Provide the [X, Y] coordinate of the cell's center where the given text is located.  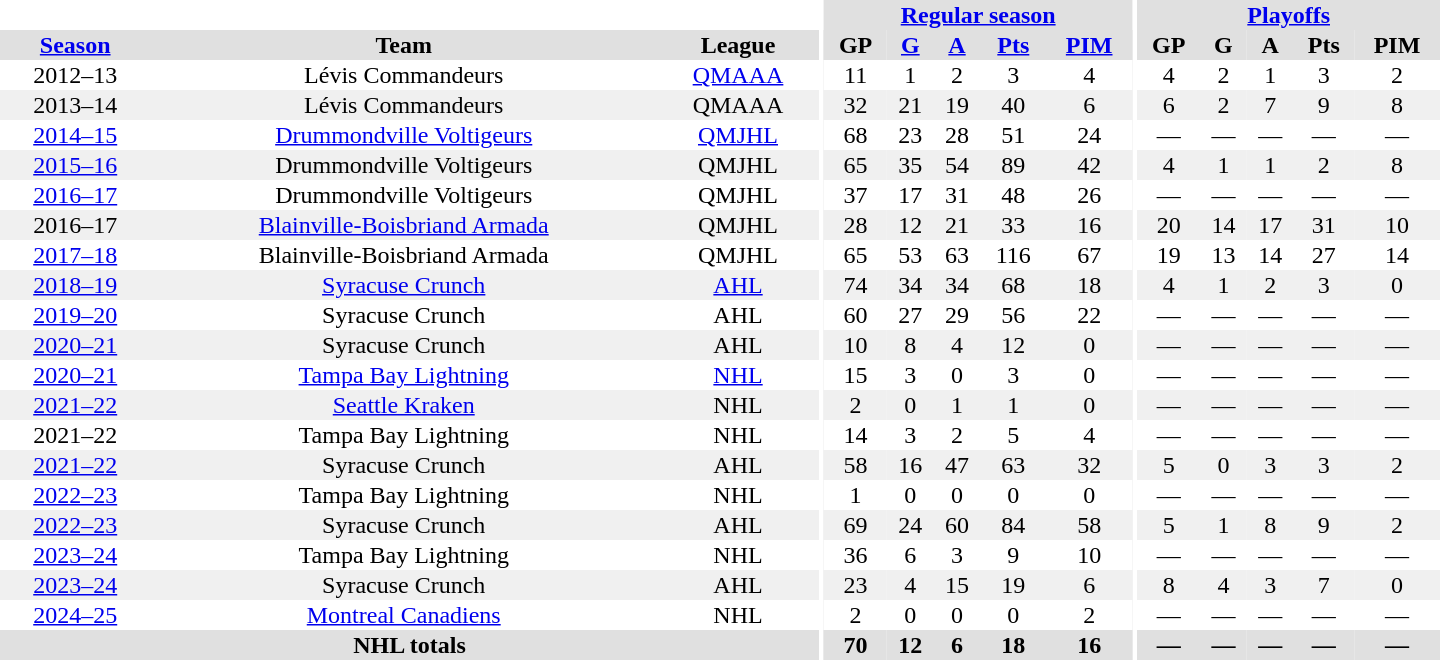
116 [1013, 255]
NHL totals [410, 645]
2013–14 [75, 105]
2014–15 [75, 135]
51 [1013, 135]
89 [1013, 165]
2017–18 [75, 255]
Regular season [978, 15]
42 [1089, 165]
2024–25 [75, 615]
22 [1089, 315]
35 [910, 165]
36 [856, 555]
33 [1013, 225]
2015–16 [75, 165]
2012–13 [75, 75]
47 [958, 465]
74 [856, 285]
Season [75, 45]
11 [856, 75]
56 [1013, 315]
26 [1089, 195]
League [738, 45]
Montreal Canadiens [404, 615]
84 [1013, 525]
Team [404, 45]
37 [856, 195]
20 [1168, 225]
13 [1224, 255]
2019–20 [75, 315]
67 [1089, 255]
54 [958, 165]
Seattle Kraken [404, 405]
48 [1013, 195]
70 [856, 645]
40 [1013, 105]
29 [958, 315]
53 [910, 255]
Playoffs [1288, 15]
69 [856, 525]
2018–19 [75, 285]
